Return (X, Y) of the center of cell containing provided text 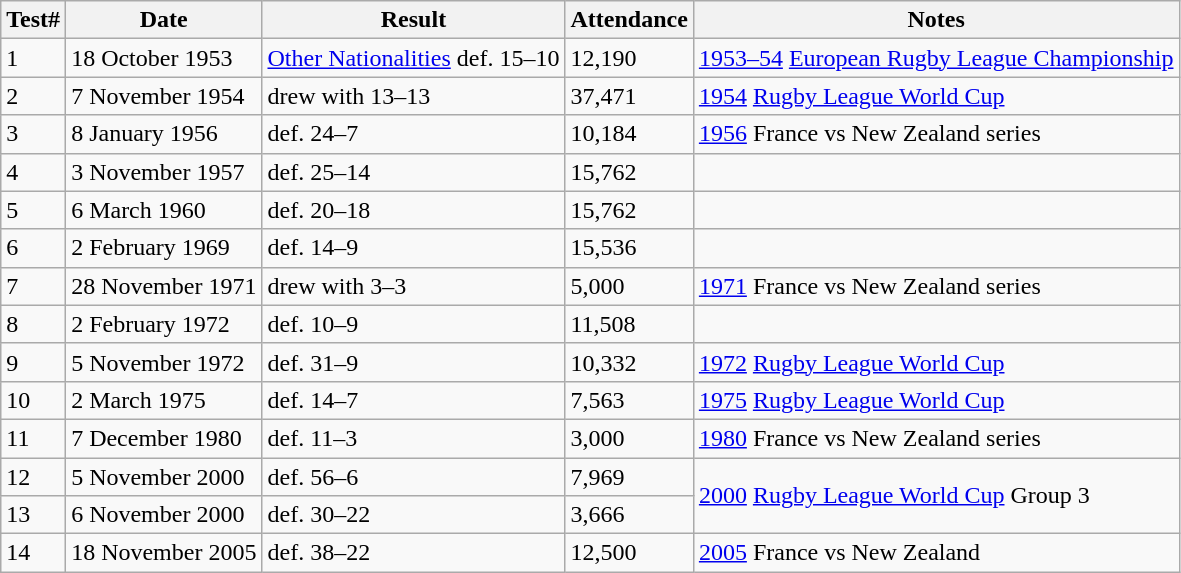
drew with 3–3 (414, 286)
6 (34, 248)
5,000 (629, 286)
def. 20–18 (414, 210)
2 (34, 96)
1 (34, 58)
12,190 (629, 58)
1972 Rugby League World Cup (936, 362)
5 November 2000 (164, 477)
13 (34, 515)
8 (34, 324)
def. 11–3 (414, 438)
12 (34, 477)
10,332 (629, 362)
7 (34, 286)
def. 14–9 (414, 248)
1954 Rugby League World Cup (936, 96)
11,508 (629, 324)
1980 France vs New Zealand series (936, 438)
5 November 1972 (164, 362)
18 October 1953 (164, 58)
def. 24–7 (414, 134)
14 (34, 553)
Date (164, 20)
15,536 (629, 248)
1975 Rugby League World Cup (936, 400)
5 (34, 210)
def. 10–9 (414, 324)
Other Nationalities def. 15–10 (414, 58)
28 November 1971 (164, 286)
18 November 2005 (164, 553)
Attendance (629, 20)
6 November 2000 (164, 515)
9 (34, 362)
def. 14–7 (414, 400)
def. 38–22 (414, 553)
2 February 1969 (164, 248)
12,500 (629, 553)
1953–54 European Rugby League Championship (936, 58)
2 February 1972 (164, 324)
def. 25–14 (414, 172)
def. 30–22 (414, 515)
10 (34, 400)
4 (34, 172)
3,000 (629, 438)
3 (34, 134)
3 November 1957 (164, 172)
Test# (34, 20)
3,666 (629, 515)
1971 France vs New Zealand series (936, 286)
7 November 1954 (164, 96)
2005 France vs New Zealand (936, 553)
def. 56–6 (414, 477)
7,563 (629, 400)
7,969 (629, 477)
8 January 1956 (164, 134)
Result (414, 20)
Notes (936, 20)
6 March 1960 (164, 210)
2000 Rugby League World Cup Group 3 (936, 496)
def. 31–9 (414, 362)
11 (34, 438)
7 December 1980 (164, 438)
37,471 (629, 96)
2 March 1975 (164, 400)
10,184 (629, 134)
drew with 13–13 (414, 96)
1956 France vs New Zealand series (936, 134)
